Provide the (X, Y) coordinate of the cell's center where the given text is located.  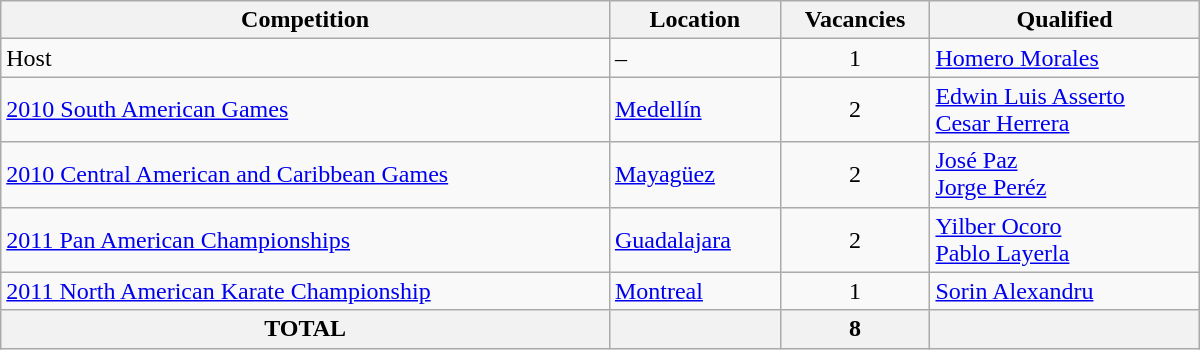
Vacancies (855, 20)
2010 South American Games (306, 110)
2011 North American Karate Championship (306, 291)
Medellín (694, 110)
José Paz Jorge Peréz (1064, 174)
Yilber Ocoro Pablo Layerla (1064, 240)
Location (694, 20)
Host (306, 58)
Mayagüez (694, 174)
Edwin Luis Asserto Cesar Herrera (1064, 110)
– (694, 58)
Competition (306, 20)
8 (855, 329)
Sorin Alexandru (1064, 291)
Qualified (1064, 20)
Homero Morales (1064, 58)
2010 Central American and Caribbean Games (306, 174)
2011 Pan American Championships (306, 240)
Guadalajara (694, 240)
Montreal (694, 291)
TOTAL (306, 329)
